Capture the cell that displays the provided text and extract its [X, Y] central coordinate. 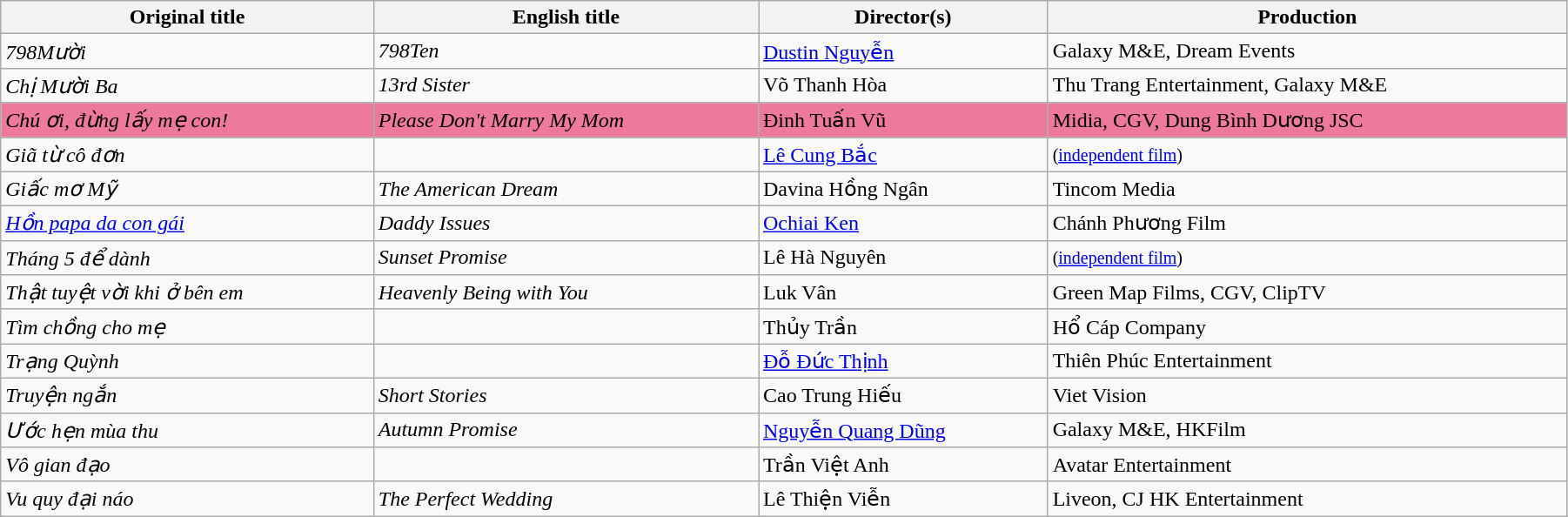
Davina Hồng Ngân [903, 189]
Vu quy đại náo [188, 499]
Lê Cung Bắc [903, 155]
Đỗ Đức Thịnh [903, 361]
The Perfect Wedding [566, 499]
798Ten [566, 51]
Production [1307, 17]
Tincom Media [1307, 189]
13rd Sister [566, 85]
Viet Vision [1307, 395]
Trạng Quỳnh [188, 361]
Giã từ cô đơn [188, 155]
Vô gian đạo [188, 465]
Tháng 5 để dành [188, 258]
Lê Thiện Viễn [903, 499]
Chú ơi, đừng lấy mẹ con! [188, 120]
The American Dream [566, 189]
Avatar Entertainment [1307, 465]
Short Stories [566, 395]
Ước hẹn mùa thu [188, 430]
Autumn Promise [566, 430]
Thật tuyệt vời khi ở bên em [188, 292]
Green Map Films, CGV, ClipTV [1307, 292]
Thủy Trần [903, 326]
Cao Trung Hiếu [903, 395]
Hổ Cáp Company [1307, 326]
Chị Mười Ba [188, 85]
English title [566, 17]
Galaxy M&E, HKFilm [1307, 430]
Galaxy M&E, Dream Events [1307, 51]
Ochiai Ken [903, 224]
Liveon, CJ HK Entertainment [1307, 499]
Sunset Promise [566, 258]
Hồn papa da con gái [188, 224]
798Mười [188, 51]
Chánh Phương Film [1307, 224]
Original title [188, 17]
Thiên Phúc Entertainment [1307, 361]
Đinh Tuấn Vũ [903, 120]
Daddy Issues [566, 224]
Lê Hà Nguyên [903, 258]
Truyện ngắn [188, 395]
Director(s) [903, 17]
Võ Thanh Hòa [903, 85]
Tìm chồng cho mẹ [188, 326]
Dustin Nguyễn [903, 51]
Thu Trang Entertainment, Galaxy M&E [1307, 85]
Giấc mơ Mỹ [188, 189]
Please Don't Marry My Mom [566, 120]
Heavenly Being with You [566, 292]
Nguyễn Quang Dũng [903, 430]
Luk Vân [903, 292]
Midia, CGV, Dung Bình Dương JSC [1307, 120]
Trần Việt Anh [903, 465]
